Identify which cell holds the provided text, then report its (X, Y) central coordinate. 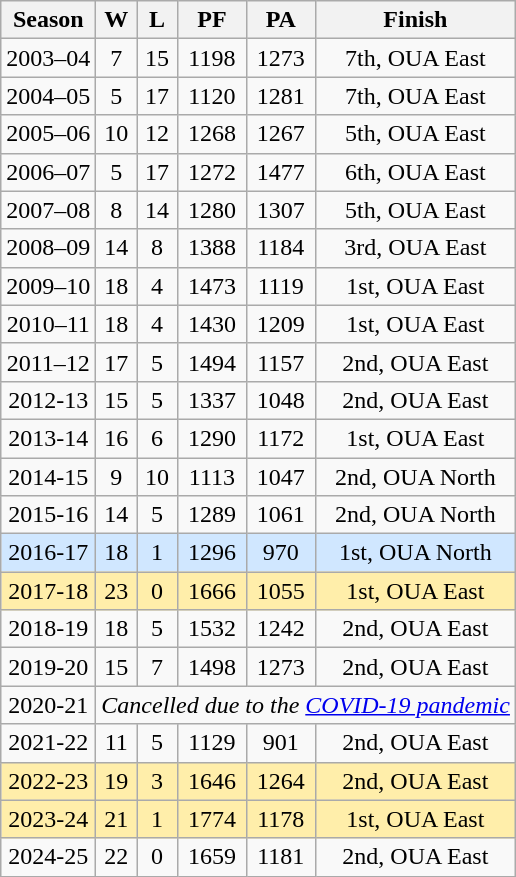
970 (280, 553)
1477 (280, 172)
3 (158, 781)
1473 (212, 286)
W (116, 20)
9 (116, 477)
1646 (212, 781)
1281 (280, 96)
901 (280, 743)
1267 (280, 134)
21 (116, 819)
1666 (212, 591)
11 (116, 743)
1157 (280, 362)
2008–09 (48, 248)
1280 (212, 210)
1430 (212, 324)
1055 (280, 591)
2007–08 (48, 210)
3rd, OUA East (415, 248)
1388 (212, 248)
1113 (212, 477)
2019-20 (48, 667)
PA (280, 20)
1184 (280, 248)
1264 (280, 781)
1268 (212, 134)
23 (116, 591)
2015-16 (48, 515)
1532 (212, 629)
1181 (280, 857)
1209 (280, 324)
PF (212, 20)
2006–07 (48, 172)
12 (158, 134)
1st, OUA North (415, 553)
6th, OUA East (415, 172)
L (158, 20)
1290 (212, 438)
2010–11 (48, 324)
2004–05 (48, 96)
1289 (212, 515)
2011–12 (48, 362)
1119 (280, 286)
1061 (280, 515)
1172 (280, 438)
1272 (212, 172)
2012-13 (48, 400)
2018-19 (48, 629)
1494 (212, 362)
2017-18 (48, 591)
1178 (280, 819)
1048 (280, 400)
16 (116, 438)
1296 (212, 553)
1129 (212, 743)
2023-24 (48, 819)
1242 (280, 629)
1774 (212, 819)
Cancelled due to the COVID-19 pandemic (306, 705)
2016-17 (48, 553)
2014-15 (48, 477)
19 (116, 781)
2005–06 (48, 134)
1337 (212, 400)
2021-22 (48, 743)
2020-21 (48, 705)
22 (116, 857)
2022-23 (48, 781)
1198 (212, 58)
1498 (212, 667)
2009–10 (48, 286)
2024-25 (48, 857)
1659 (212, 857)
2003–04 (48, 58)
1047 (280, 477)
6 (158, 438)
Finish (415, 20)
1120 (212, 96)
Season (48, 20)
2013-14 (48, 438)
1307 (280, 210)
